Identify which cell holds the provided text, then report its [X, Y] central coordinate. 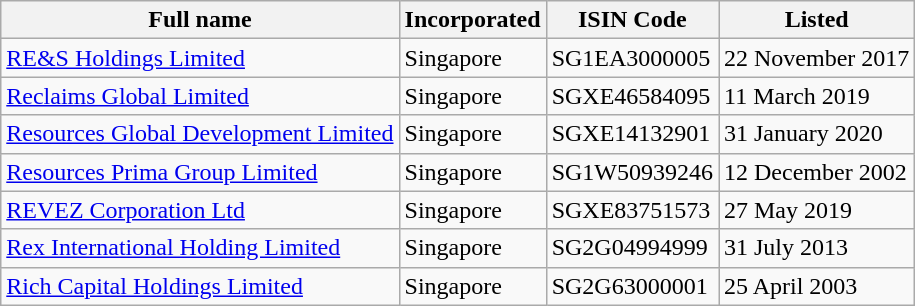
SG1EA3000005 [632, 58]
SGXE83751573 [632, 210]
Resources Global Development Limited [200, 134]
Rex International Holding Limited [200, 248]
SGXE46584095 [632, 96]
ISIN Code [632, 20]
Listed [816, 20]
27 May 2019 [816, 210]
SG2G04994999 [632, 248]
Reclaims Global Limited [200, 96]
SGXE14132901 [632, 134]
11 March 2019 [816, 96]
Resources Prima Group Limited [200, 172]
REVEZ Corporation Ltd [200, 210]
31 July 2013 [816, 248]
Rich Capital Holdings Limited [200, 286]
22 November 2017 [816, 58]
SG1W50939246 [632, 172]
SG2G63000001 [632, 286]
Full name [200, 20]
Incorporated [472, 20]
25 April 2003 [816, 286]
12 December 2002 [816, 172]
RE&S Holdings Limited [200, 58]
31 January 2020 [816, 134]
